Extract the [x, y] coordinate from the center of the cell holding the provided text.  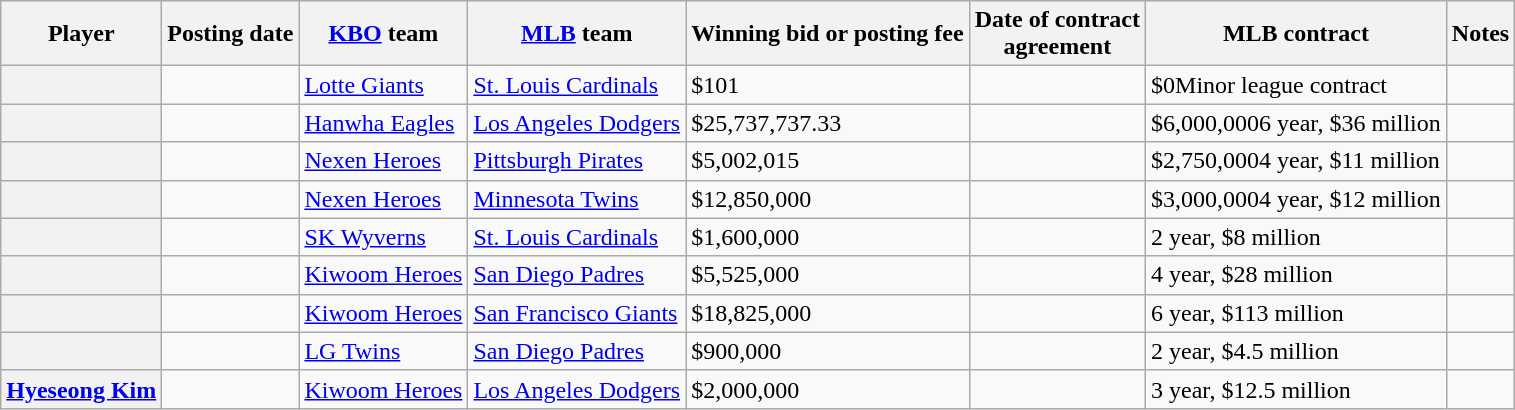
KBO team [384, 34]
$3,000,0004 year, $12 million [1296, 199]
Notes [1480, 34]
Hyeseong Kim [82, 389]
MLB team [577, 34]
Date of contractagreement [1057, 34]
$6,000,0006 year, $36 million [1296, 123]
$25,737,737.33 [828, 123]
$2,750,0004 year, $11 million [1296, 161]
SK Wyverns [384, 237]
Winning bid or posting fee [828, 34]
$900,000 [828, 351]
Posting date [230, 34]
Pittsburgh Pirates [577, 161]
4 year, $28 million [1296, 275]
3 year, $12.5 million [1296, 389]
Lotte Giants [384, 85]
$5,525,000 [828, 275]
$101 [828, 85]
$0Minor league contract [1296, 85]
San Francisco Giants [577, 313]
6 year, $113 million [1296, 313]
Player [82, 34]
Hanwha Eagles [384, 123]
MLB contract [1296, 34]
LG Twins [384, 351]
$2,000,000 [828, 389]
$18,825,000 [828, 313]
$12,850,000 [828, 199]
Minnesota Twins [577, 199]
2 year, $8 million [1296, 237]
$1,600,000 [828, 237]
$5,002,015 [828, 161]
2 year, $4.5 million [1296, 351]
